Identify which cell holds the provided text, then report its (X, Y) central coordinate. 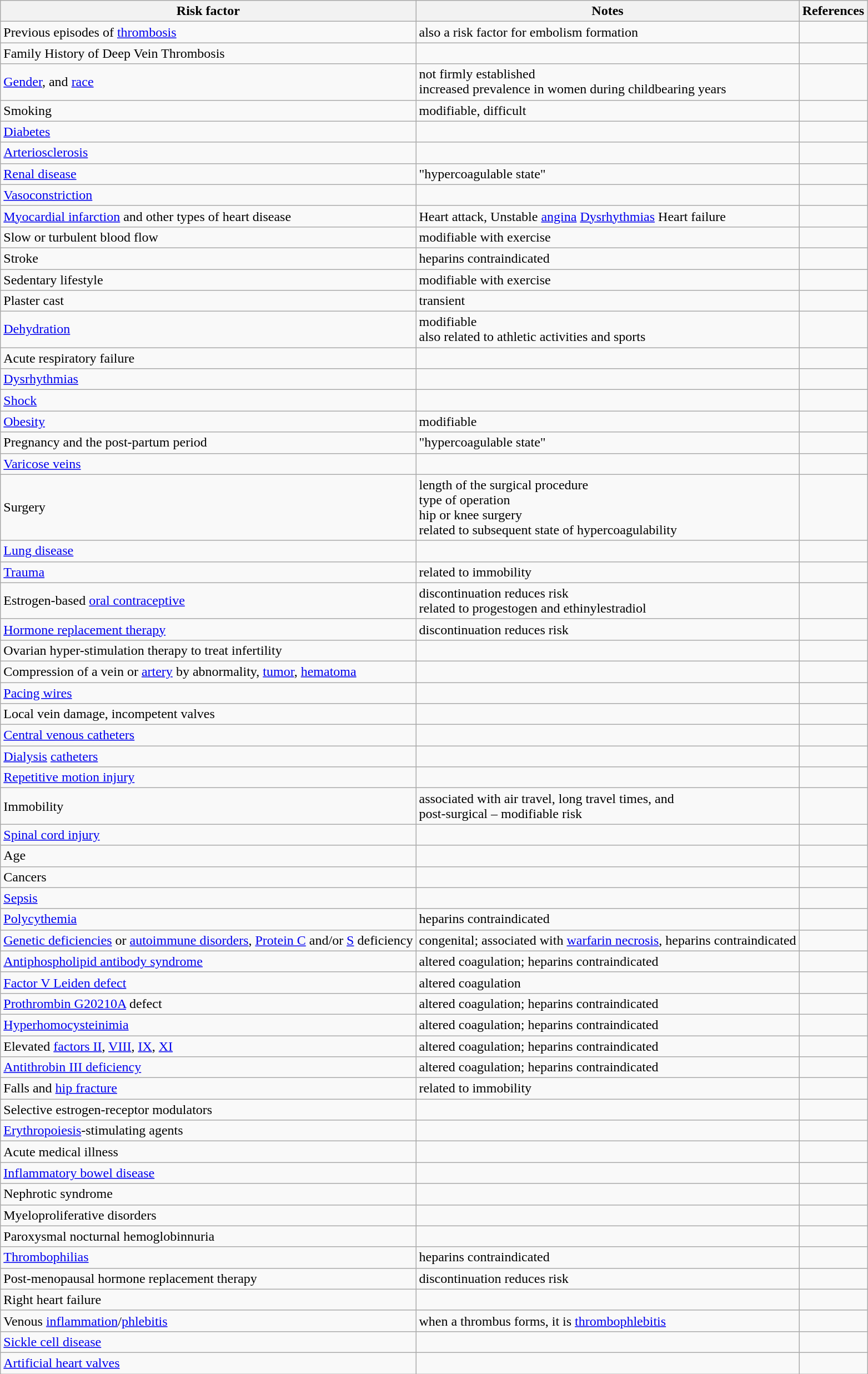
Antithrobin III deficiency (208, 1067)
Spinal cord injury (208, 835)
Immobility (208, 806)
modifiable, difficult (608, 111)
Pacing wires (208, 693)
Right heart failure (208, 1300)
References (833, 11)
Pregnancy and the post-partum period (208, 443)
Elevated factors II, VIII, IX, XI (208, 1046)
altered coagulation (608, 982)
Notes (608, 11)
Hyperhomocysteinimia (208, 1025)
length of the surgical procedure type of operationhip or knee surgery related to subsequent state of hypercoagulability (608, 508)
Stroke (208, 258)
Thrombophilias (208, 1257)
Renal disease (208, 174)
Smoking (208, 111)
Obesity (208, 422)
Central venous catheters (208, 735)
Acute respiratory failure (208, 358)
Dehydration (208, 330)
Falls and hip fracture (208, 1089)
Genetic deficiencies or autoimmune disorders, Protein C and/or S deficiency (208, 940)
Gender, and race (208, 82)
Selective estrogen-receptor modulators (208, 1110)
Inflammatory bowel disease (208, 1173)
Risk factor (208, 11)
Slow or turbulent blood flow (208, 237)
Compression of a vein or artery by abnormality, tumor, hematoma (208, 671)
Factor V Leiden defect (208, 982)
Venous inflammation/phlebitis (208, 1321)
Nephrotic syndrome (208, 1194)
also a risk factor for embolism formation (608, 32)
Antiphospholipid antibody syndrome (208, 961)
Ovarian hyper-stimulation therapy to treat infertility (208, 650)
when a thrombus forms, it is thrombophlebitis (608, 1321)
not firmly established increased prevalence in women during childbearing years (608, 82)
congenital; associated with warfarin necrosis, heparins contraindicated (608, 940)
Previous episodes of thrombosis (208, 32)
Varicose veins (208, 464)
Polycythemia (208, 919)
Local vein damage, incompetent valves (208, 714)
Cancers (208, 877)
Paroxysmal nocturnal hemoglobinnuria (208, 1236)
Hormone replacement therapy (208, 629)
Family History of Deep Vein Thrombosis (208, 53)
Repetitive motion injury (208, 778)
Shock (208, 400)
Arteriosclerosis (208, 153)
Sepsis (208, 898)
Prothrombin G20210A defect (208, 1004)
Surgery (208, 508)
Age (208, 856)
Vasoconstriction (208, 195)
Diabetes (208, 132)
Lung disease (208, 551)
Heart attack, Unstable angina Dysrhythmias Heart failure (608, 216)
modifiablealso related to athletic activities and sports (608, 330)
Dialysis catheters (208, 756)
associated with air travel, long travel times, and post-surgical – modifiable risk (608, 806)
transient (608, 301)
modifiable (608, 422)
Dysrhythmias (208, 379)
Trauma (208, 572)
Myocardial infarction and other types of heart disease (208, 216)
Post-menopausal hormone replacement therapy (208, 1278)
Artificial heart valves (208, 1363)
Sedentary lifestyle (208, 279)
Myeloproliferative disorders (208, 1215)
Erythropoiesis-stimulating agents (208, 1131)
Estrogen-based oral contraceptive (208, 601)
Acute medical illness (208, 1152)
discontinuation reduces risk related to progestogen and ethinylestradiol (608, 601)
Plaster cast (208, 301)
Sickle cell disease (208, 1342)
